Return (X, Y) of the center of cell containing provided text 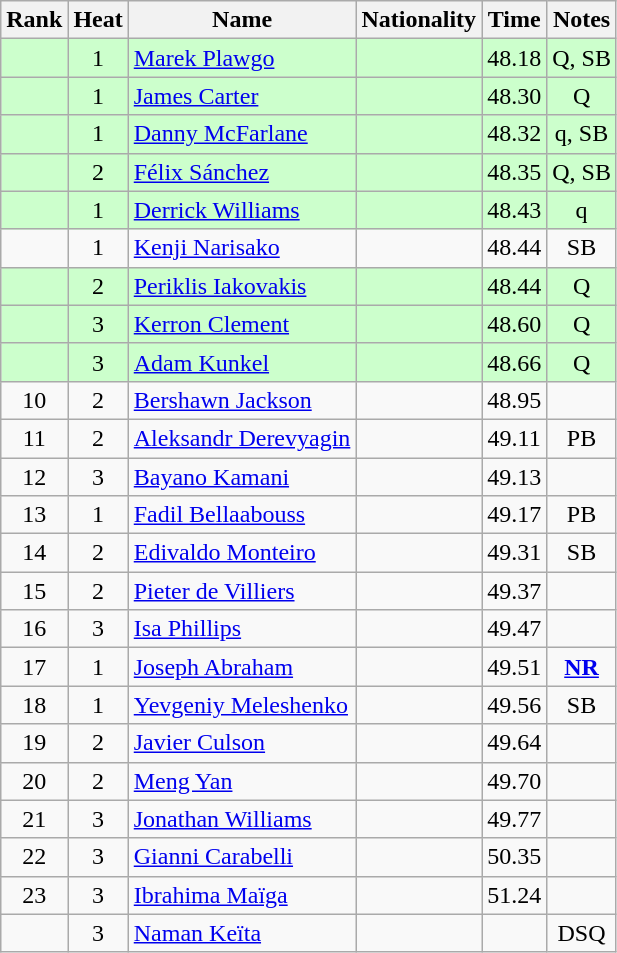
Fadil Bellaabouss (242, 515)
48.18 (514, 58)
20 (34, 781)
48.35 (514, 172)
Pieter de Villiers (242, 591)
17 (34, 667)
Félix Sánchez (242, 172)
Danny McFarlane (242, 134)
48.32 (514, 134)
Heat (98, 20)
Aleksandr Derevyagin (242, 438)
16 (34, 629)
James Carter (242, 96)
15 (34, 591)
21 (34, 819)
Ibrahima Maïga (242, 895)
Bayano Kamani (242, 477)
Edivaldo Monteiro (242, 553)
49.56 (514, 705)
10 (34, 400)
Rank (34, 20)
NR (582, 667)
Kenji Narisako (242, 248)
51.24 (514, 895)
Kerron Clement (242, 324)
Javier Culson (242, 743)
q, SB (582, 134)
49.37 (514, 591)
48.66 (514, 362)
49.64 (514, 743)
49.51 (514, 667)
Time (514, 20)
Periklis Iakovakis (242, 286)
DSQ (582, 933)
Marek Plawgo (242, 58)
19 (34, 743)
48.43 (514, 210)
Nationality (419, 20)
22 (34, 857)
49.31 (514, 553)
48.30 (514, 96)
23 (34, 895)
Bershawn Jackson (242, 400)
49.17 (514, 515)
Derrick Williams (242, 210)
12 (34, 477)
Isa Phillips (242, 629)
49.13 (514, 477)
Yevgeniy Meleshenko (242, 705)
48.60 (514, 324)
13 (34, 515)
Gianni Carabelli (242, 857)
14 (34, 553)
Notes (582, 20)
11 (34, 438)
q (582, 210)
49.70 (514, 781)
Meng Yan (242, 781)
Naman Keïta (242, 933)
49.47 (514, 629)
Name (242, 20)
49.11 (514, 438)
Joseph Abraham (242, 667)
50.35 (514, 857)
Jonathan Williams (242, 819)
18 (34, 705)
49.77 (514, 819)
Adam Kunkel (242, 362)
48.95 (514, 400)
